Detect which cell encompasses the target text, then output its [X, Y] center coordinate. 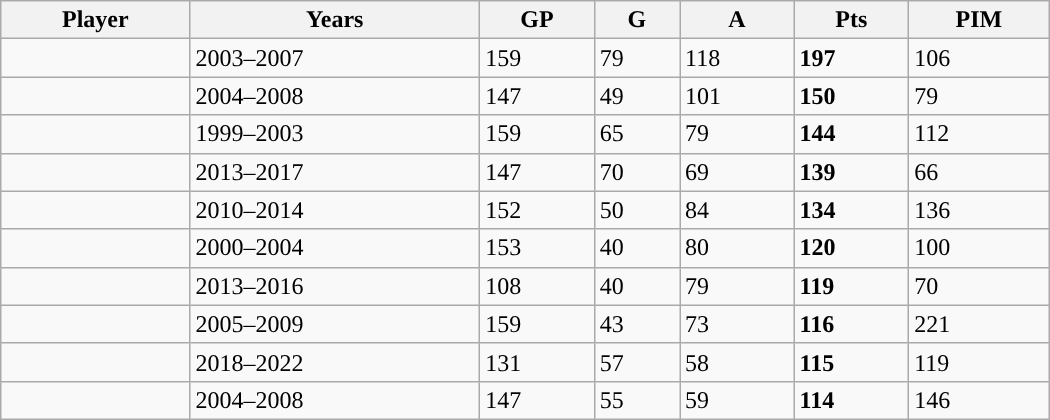
112 [980, 134]
131 [538, 362]
118 [738, 58]
2013–2017 [335, 172]
73 [738, 324]
139 [852, 172]
2005–2009 [335, 324]
43 [636, 324]
69 [738, 172]
G [636, 20]
55 [636, 400]
221 [980, 324]
65 [636, 134]
PIM [980, 20]
114 [852, 400]
Player [96, 20]
106 [980, 58]
150 [852, 96]
58 [738, 362]
2003–2007 [335, 58]
66 [980, 172]
84 [738, 210]
136 [980, 210]
59 [738, 400]
120 [852, 248]
152 [538, 210]
2018–2022 [335, 362]
144 [852, 134]
134 [852, 210]
146 [980, 400]
Pts [852, 20]
49 [636, 96]
108 [538, 286]
1999–2003 [335, 134]
80 [738, 248]
115 [852, 362]
101 [738, 96]
Years [335, 20]
100 [980, 248]
A [738, 20]
197 [852, 58]
50 [636, 210]
GP [538, 20]
2010–2014 [335, 210]
2000–2004 [335, 248]
57 [636, 362]
2013–2016 [335, 286]
153 [538, 248]
116 [852, 324]
